Locate the cell with the specified text and output its [x, y] center coordinate. 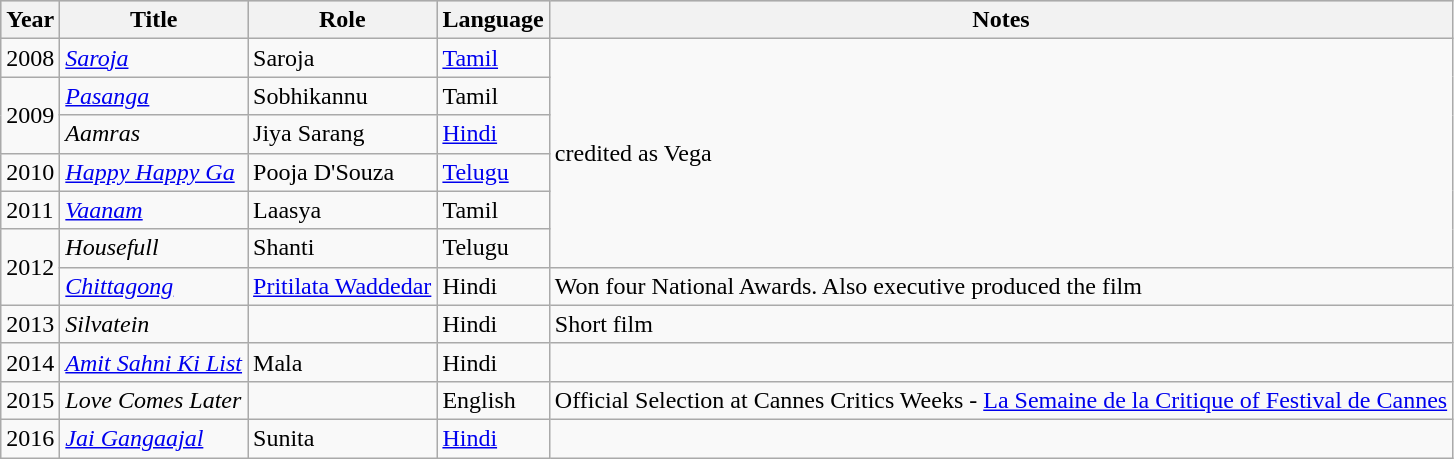
2012 [30, 267]
Pooja D'Souza [342, 172]
Notes [1000, 20]
Chittagong [154, 286]
Short film [1000, 324]
2014 [30, 362]
Official Selection at Cannes Critics Weeks - La Semaine de la Critique of Festival de Cannes [1000, 400]
Sunita [342, 438]
Sobhikannu [342, 96]
Pasanga [154, 96]
Pritilata Waddedar [342, 286]
2009 [30, 115]
2016 [30, 438]
Housefull [154, 248]
Vaanam [154, 210]
Jiya Sarang [342, 134]
2013 [30, 324]
Role [342, 20]
2011 [30, 210]
Language [493, 20]
Aamras [154, 134]
Shanti [342, 248]
Amit Sahni Ki List [154, 362]
Year [30, 20]
Happy Happy Ga [154, 172]
Won four National Awards. Also executive produced the film [1000, 286]
Laasya [342, 210]
Mala [342, 362]
Jai Gangaajal [154, 438]
Title [154, 20]
credited as Vega [1000, 153]
2008 [30, 58]
2015 [30, 400]
English [493, 400]
Love Comes Later [154, 400]
Silvatein [154, 324]
2010 [30, 172]
